Find where the given text appears and provide that cell's center as (X, Y) coordinate. 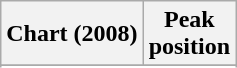
Peakposition (189, 34)
Chart (2008) (72, 34)
